Output the [X, Y] coordinate of the center of the cell containing the given text.  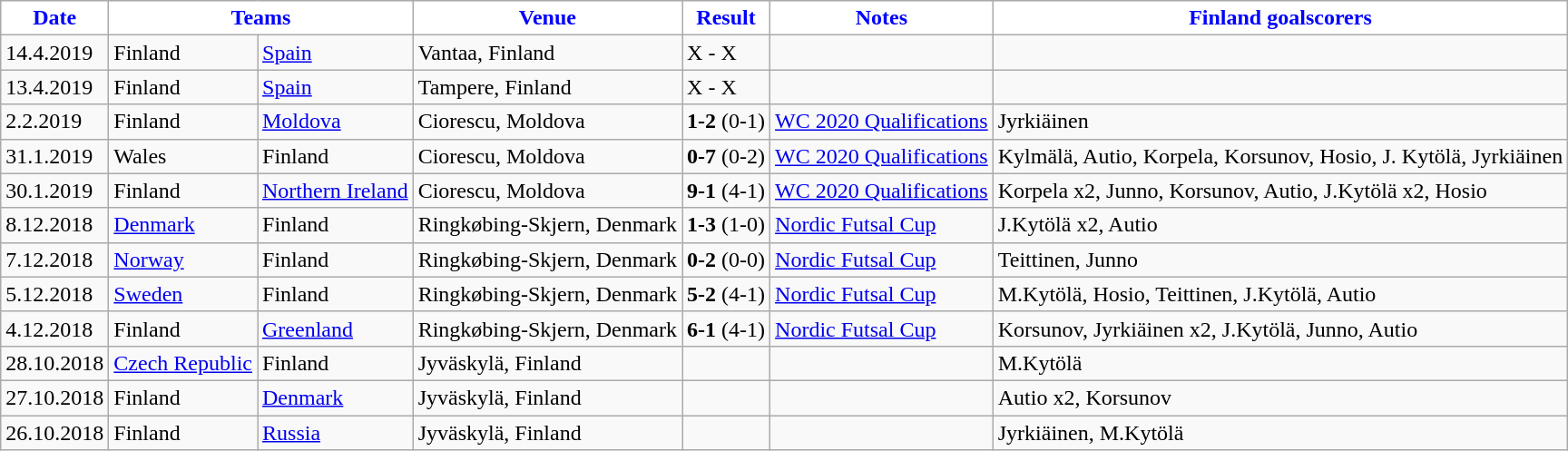
8.12.2018 [54, 225]
M.Kytölä [1279, 363]
7.12.2018 [54, 260]
6-1 (4-1) [726, 328]
Kylmälä, Autio, Korpela, Korsunov, Hosio, J. Kytölä, Jyrkiäinen [1279, 156]
Notes [882, 18]
Wales [183, 156]
Norway [183, 260]
Teittinen, Junno [1279, 260]
Jyrkiäinen, M.Kytölä [1279, 433]
J.Kytölä x2, Autio [1279, 225]
Vantaa, Finland [547, 53]
14.4.2019 [54, 53]
27.10.2018 [54, 397]
5.12.2018 [54, 294]
Teams [261, 18]
Result [726, 18]
5-2 (4-1) [726, 294]
9-1 (4-1) [726, 191]
Moldova [336, 122]
Tampere, Finland [547, 87]
0-2 (0-0) [726, 260]
1-2 (0-1) [726, 122]
Russia [336, 433]
31.1.2019 [54, 156]
Greenland [336, 328]
Venue [547, 18]
13.4.2019 [54, 87]
1-3 (1-0) [726, 225]
2.2.2019 [54, 122]
Finland goalscorers [1279, 18]
M.Kytölä, Hosio, Teittinen, J.Kytölä, Autio [1279, 294]
Korpela x2, Junno, Korsunov, Autio, J.Kytölä x2, Hosio [1279, 191]
30.1.2019 [54, 191]
28.10.2018 [54, 363]
Sweden [183, 294]
Jyrkiäinen [1279, 122]
26.10.2018 [54, 433]
Northern Ireland [336, 191]
Date [54, 18]
Czech Republic [183, 363]
4.12.2018 [54, 328]
Korsunov, Jyrkiäinen x2, J.Kytölä, Junno, Autio [1279, 328]
0-7 (0-2) [726, 156]
Autio x2, Korsunov [1279, 397]
